Extract the (X, Y) coordinate from the center of the cell holding the provided text.  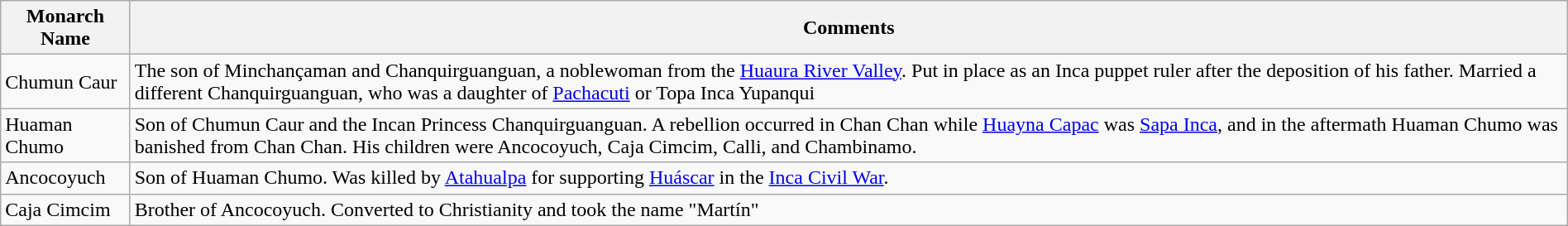
Monarch Name (65, 28)
Brother of Ancocoyuch. Converted to Christianity and took the name "Martín" (849, 209)
Son of Huaman Chumo. Was killed by Atahualpa for supporting Huáscar in the Inca Civil War. (849, 178)
Chumun Caur (65, 81)
Huaman Chumo (65, 136)
Comments (849, 28)
Caja Cimcim (65, 209)
Ancocoyuch (65, 178)
